Extract the [X, Y] coordinate from the center of the cell holding the provided text.  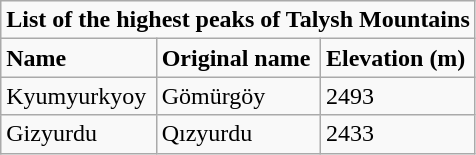
Original name [238, 58]
Name [78, 58]
Qızyurdu [238, 134]
Kyumyurkyoy [78, 96]
2433 [398, 134]
Gizyurdu [78, 134]
Elevation (m) [398, 58]
Gömürgöy [238, 96]
List of the highest peaks of Talysh Mountains [238, 20]
2493 [398, 96]
